Find where the given text appears and provide that cell's center as [x, y] coordinate. 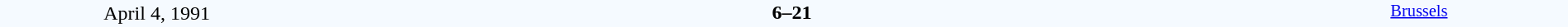
April 4, 1991 [157, 13]
6–21 [791, 12]
Brussels [1419, 13]
